Capture the cell that displays the provided text and extract its (X, Y) central coordinate. 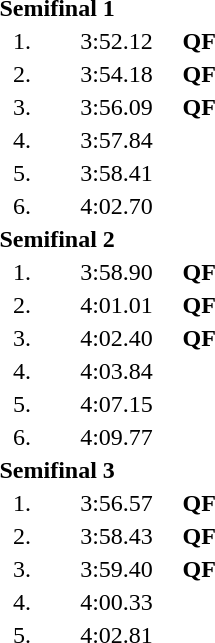
4:09.77 (116, 437)
3:58.41 (116, 173)
4:02.40 (116, 338)
3:57.84 (116, 140)
4:01.01 (116, 305)
3:56.09 (116, 107)
4:03.84 (116, 371)
3:58.43 (116, 536)
3:59.40 (116, 569)
4:07.15 (116, 404)
3:58.90 (116, 272)
4:02.70 (116, 206)
3:54.18 (116, 74)
3:56.57 (116, 503)
4:00.33 (116, 602)
3:52.12 (116, 41)
